Search for the cell housing the specified text and yield its (X, Y) center coordinate. 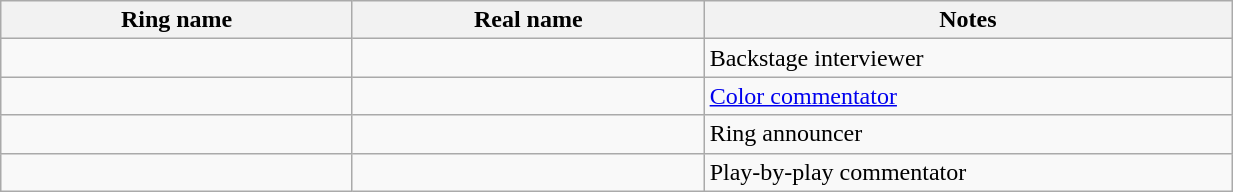
Notes (968, 20)
Color commentator (968, 96)
Real name (528, 20)
Ring name (177, 20)
Backstage interviewer (968, 58)
Ring announcer (968, 134)
Play-by-play commentator (968, 172)
